Determine the (X, Y) coordinate at the center of the cell enclosing the given text.  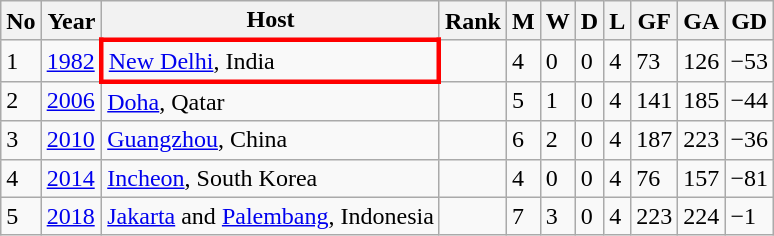
157 (702, 178)
Rank (472, 21)
−1 (750, 216)
2010 (72, 140)
GA (702, 21)
187 (654, 140)
2014 (72, 178)
126 (702, 60)
76 (654, 178)
−36 (750, 140)
1982 (72, 60)
2018 (72, 216)
224 (702, 216)
2006 (72, 101)
185 (702, 101)
Year (72, 21)
L (618, 21)
GF (654, 21)
No (21, 21)
141 (654, 101)
−53 (750, 60)
Guangzhou, China (271, 140)
Jakarta and Palembang, Indonesia (271, 216)
W (558, 21)
New Delhi, India (271, 60)
Incheon, South Korea (271, 178)
Doha, Qatar (271, 101)
6 (523, 140)
M (523, 21)
73 (654, 60)
7 (523, 216)
D (589, 21)
−81 (750, 178)
Host (271, 21)
GD (750, 21)
−44 (750, 101)
